Determine the (x, y) coordinate at the center of the cell enclosing the given text.  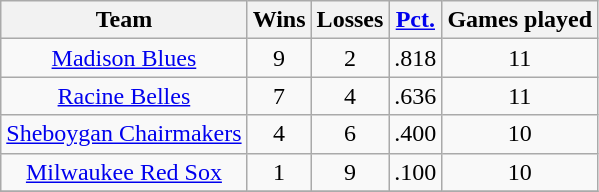
7 (279, 96)
Team (124, 20)
6 (350, 134)
.818 (416, 58)
.636 (416, 96)
Losses (350, 20)
Sheboygan Chairmakers (124, 134)
.400 (416, 134)
Racine Belles (124, 96)
Milwaukee Red Sox (124, 172)
Wins (279, 20)
Madison Blues (124, 58)
1 (279, 172)
.100 (416, 172)
Pct. (416, 20)
Games played (520, 20)
2 (350, 58)
